Scan for the cell matching the given text and deliver its (x, y) coordinate at center. 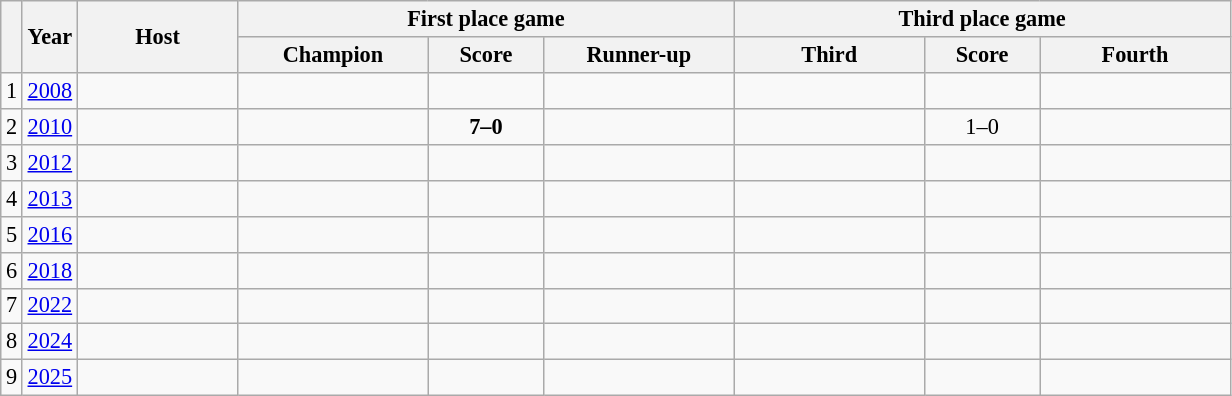
2025 (50, 378)
5 (12, 234)
1–0 (982, 126)
2013 (50, 198)
Year (50, 37)
2010 (50, 126)
1 (12, 90)
2018 (50, 270)
6 (12, 270)
2012 (50, 162)
2022 (50, 306)
9 (12, 378)
Runner-up (639, 55)
Third place game (982, 19)
2 (12, 126)
7 (12, 306)
Champion (333, 55)
2024 (50, 342)
Third (829, 55)
8 (12, 342)
2016 (50, 234)
2008 (50, 90)
4 (12, 198)
7–0 (486, 126)
Host (157, 37)
Fourth (1135, 55)
First place game (486, 19)
3 (12, 162)
